Extract the (x, y) coordinate from the center of the cell holding the provided text.  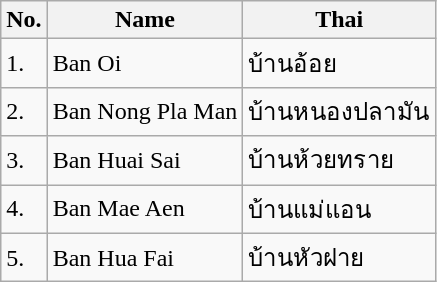
Ban Huai Sai (145, 160)
บ้านหนองปลามัน (340, 112)
1. (24, 64)
บ้านแม่แอน (340, 208)
Name (145, 20)
2. (24, 112)
บ้านหัวฝาย (340, 258)
4. (24, 208)
บ้านห้วยทราย (340, 160)
Thai (340, 20)
5. (24, 258)
No. (24, 20)
Ban Nong Pla Man (145, 112)
3. (24, 160)
บ้านอ้อย (340, 64)
Ban Mae Aen (145, 208)
Ban Hua Fai (145, 258)
Ban Oi (145, 64)
